Pinpoint the cell where the given text exists, returning its (x, y) midpoint coordinate. 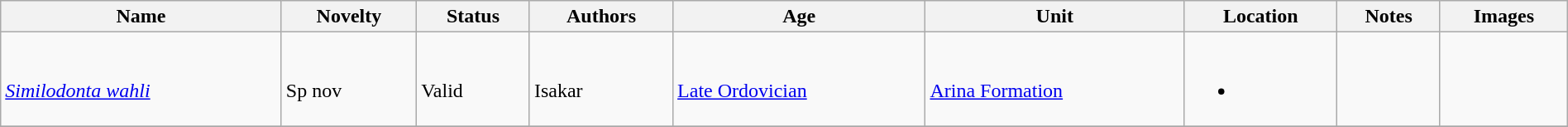
Authors (600, 17)
Age (799, 17)
Name (141, 17)
Valid (473, 80)
Isakar (600, 80)
Unit (1055, 17)
Notes (1389, 17)
Sp nov (349, 80)
Status (473, 17)
Location (1260, 17)
Late Ordovician (799, 80)
Arina Formation (1055, 80)
Novelty (349, 17)
Images (1503, 17)
Similodonta wahli (141, 80)
